Capture the cell that displays the provided text and extract its [x, y] central coordinate. 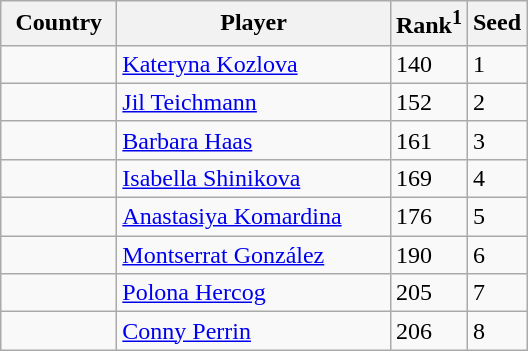
190 [428, 255]
8 [496, 331]
Anastasiya Komardina [254, 217]
5 [496, 217]
Conny Perrin [254, 331]
169 [428, 178]
Kateryna Kozlova [254, 64]
Barbara Haas [254, 140]
4 [496, 178]
205 [428, 293]
2 [496, 102]
Country [59, 24]
Isabella Shinikova [254, 178]
Seed [496, 24]
161 [428, 140]
3 [496, 140]
140 [428, 64]
Montserrat González [254, 255]
Player [254, 24]
176 [428, 217]
6 [496, 255]
Rank1 [428, 24]
206 [428, 331]
152 [428, 102]
1 [496, 64]
Polona Hercog [254, 293]
Jil Teichmann [254, 102]
7 [496, 293]
